Detect which cell encompasses the target text, then output its (X, Y) center coordinate. 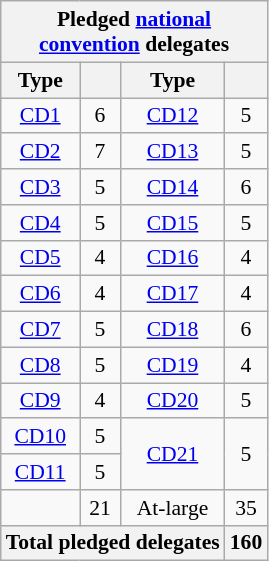
CD14 (172, 187)
CD15 (172, 223)
CD2 (40, 152)
CD9 (40, 401)
35 (246, 508)
CD20 (172, 401)
CD19 (172, 365)
CD12 (172, 116)
CD3 (40, 187)
CD10 (40, 437)
CD6 (40, 294)
CD8 (40, 365)
Pledged nationalconvention delegates (134, 32)
CD11 (40, 472)
21 (100, 508)
CD1 (40, 116)
CD5 (40, 258)
At-large (172, 508)
7 (100, 152)
CD17 (172, 294)
CD13 (172, 152)
CD16 (172, 258)
160 (246, 543)
CD4 (40, 223)
Total pledged delegates (113, 543)
CD7 (40, 330)
CD21 (172, 454)
CD18 (172, 330)
